Search for the cell housing the specified text and yield its [x, y] center coordinate. 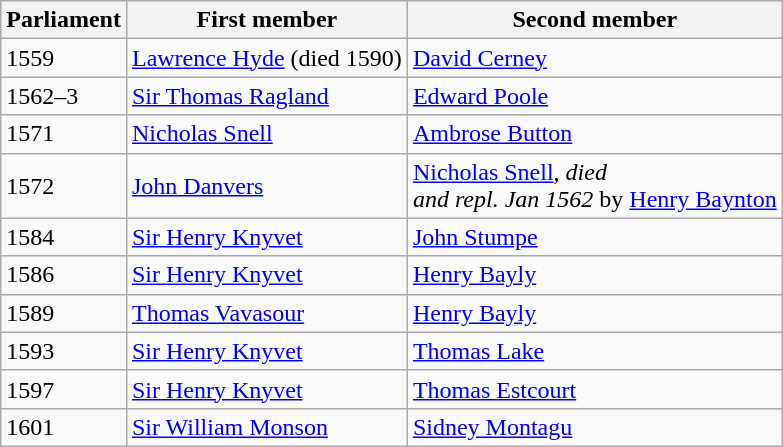
Sir Thomas Ragland [266, 96]
Lawrence Hyde (died 1590) [266, 58]
1601 [64, 427]
Thomas Vavasour [266, 313]
Nicholas Snell, died and repl. Jan 1562 by Henry Baynton [594, 186]
1597 [64, 389]
Nicholas Snell [266, 134]
1589 [64, 313]
1562–3 [64, 96]
Thomas Estcourt [594, 389]
Edward Poole [594, 96]
Thomas Lake [594, 351]
Sidney Montagu [594, 427]
1593 [64, 351]
Sir William Monson [266, 427]
Second member [594, 20]
John Danvers [266, 186]
First member [266, 20]
1584 [64, 237]
Parliament [64, 20]
1572 [64, 186]
1559 [64, 58]
Ambrose Button [594, 134]
1571 [64, 134]
David Cerney [594, 58]
John Stumpe [594, 237]
1586 [64, 275]
